Scan for the cell matching the given text and deliver its (x, y) coordinate at center. 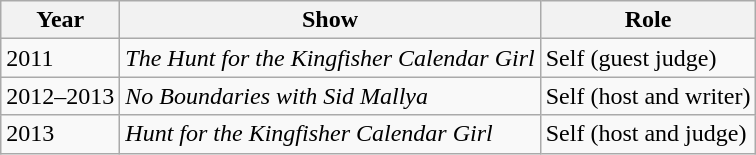
No Boundaries with Sid Mallya (330, 96)
Year (60, 20)
The Hunt for the Kingfisher Calendar Girl (330, 58)
Self (host and writer) (648, 96)
2013 (60, 134)
2012–2013 (60, 96)
Self (host and judge) (648, 134)
2011 (60, 58)
Show (330, 20)
Role (648, 20)
Hunt for the Kingfisher Calendar Girl (330, 134)
Self (guest judge) (648, 58)
